Scan for the cell matching the given text and deliver its (X, Y) coordinate at center. 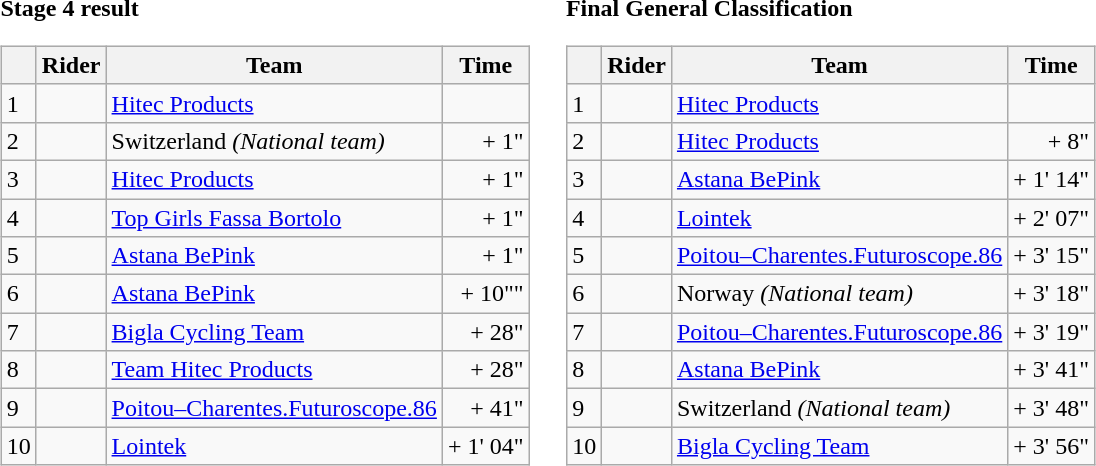
+ 3' 15" (1052, 256)
Top Girls Fassa Bortolo (274, 217)
+ 8" (1052, 141)
+ 3' 48" (1052, 408)
Team Hitec Products (274, 370)
+ 10"" (486, 294)
+ 3' 19" (1052, 332)
+ 2' 07" (1052, 217)
+ 1' 04" (486, 446)
+ 1' 14" (1052, 179)
Norway (National team) (839, 294)
+ 3' 56" (1052, 446)
+ 3' 41" (1052, 370)
+ 41" (486, 408)
+ 3' 18" (1052, 294)
